Detect which cell encompasses the target text, then output its (x, y) center coordinate. 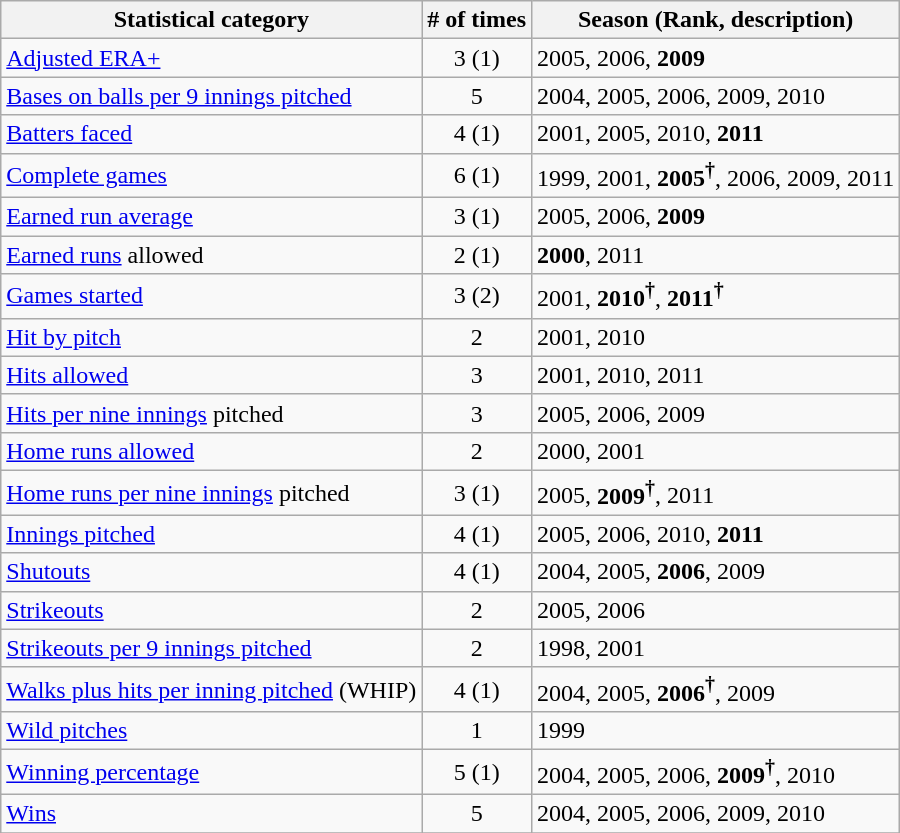
6 (1) (477, 176)
3 (2) (477, 296)
2005, 2009†, 2011 (716, 492)
Games started (212, 296)
Wins (212, 813)
Earned runs allowed (212, 255)
2 (1) (477, 255)
Hits allowed (212, 375)
Hit by pitch (212, 337)
Innings pitched (212, 534)
1999 (716, 731)
2001, 2005, 2010, 2011 (716, 134)
2004, 2005, 2006, 2009 (716, 572)
1 (477, 731)
Hits per nine innings pitched (212, 413)
2001, 2010†, 2011† (716, 296)
2001, 2010 (716, 337)
5 (1) (477, 772)
2004, 2005, 2006†, 2009 (716, 690)
Bases on balls per 9 innings pitched (212, 96)
Home runs allowed (212, 451)
Adjusted ERA+ (212, 58)
Wild pitches (212, 731)
2004, 2005, 2006, 2009†, 2010 (716, 772)
1999, 2001, 2005†, 2006, 2009, 2011 (716, 176)
2005, 2006, 2010, 2011 (716, 534)
2000, 2011 (716, 255)
Shutouts (212, 572)
Complete games (212, 176)
Strikeouts (212, 610)
2000, 2001 (716, 451)
Winning percentage (212, 772)
Season (Rank, description) (716, 20)
Home runs per nine innings pitched (212, 492)
1998, 2001 (716, 648)
# of times (477, 20)
2001, 2010, 2011 (716, 375)
Batters faced (212, 134)
Strikeouts per 9 innings pitched (212, 648)
Statistical category (212, 20)
Walks plus hits per inning pitched (WHIP) (212, 690)
Earned run average (212, 217)
2005, 2006 (716, 610)
